For the text-containing cell, return its midpoint in [x, y] coordinate format. 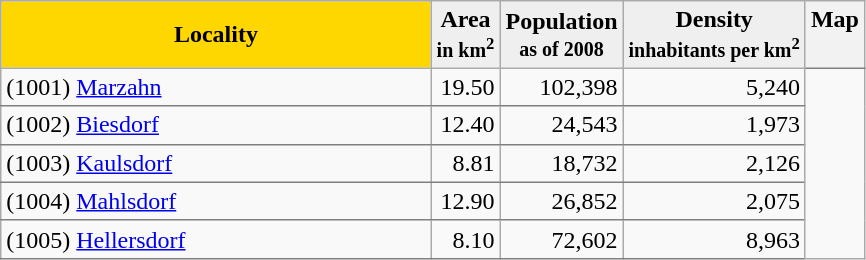
Locality [216, 34]
1,973 [714, 125]
(1003) Kaulsdorf [216, 163]
5,240 [714, 87]
72,602 [562, 239]
2,126 [714, 163]
12.40 [466, 125]
8.10 [466, 239]
(1001) Marzahn [216, 87]
(1004) Mahlsdorf [216, 201]
Map [834, 34]
102,398 [562, 87]
18,732 [562, 163]
12.90 [466, 201]
(1002) Biesdorf [216, 125]
Population as of 2008 [562, 34]
Density inhabitants per km2 [714, 34]
24,543 [562, 125]
19.50 [466, 87]
Area in km2 [466, 34]
(1005) Hellersdorf [216, 239]
8,963 [714, 239]
2,075 [714, 201]
26,852 [562, 201]
8.81 [466, 163]
